Return [X, Y] of the center of cell containing provided text 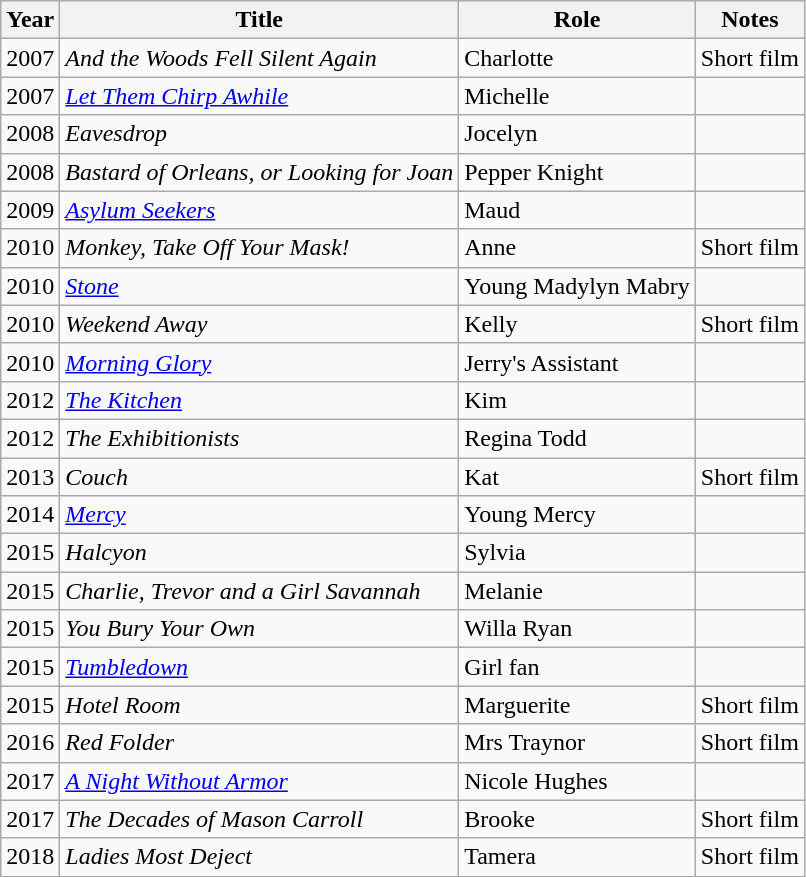
Kim [578, 400]
The Exhibitionists [260, 438]
The Decades of Mason Carroll [260, 819]
Monkey, Take Off Your Mask! [260, 248]
And the Woods Fell Silent Again [260, 58]
2013 [30, 477]
Ladies Most Deject [260, 857]
Weekend Away [260, 324]
Nicole Hughes [578, 781]
Willa Ryan [578, 629]
Michelle [578, 96]
Hotel Room [260, 705]
Tamera [578, 857]
Maud [578, 210]
Asylum Seekers [260, 210]
Anne [578, 248]
Year [30, 20]
Tumbledown [260, 667]
Charlotte [578, 58]
Morning Glory [260, 362]
Sylvia [578, 553]
Mrs Traynor [578, 743]
Couch [260, 477]
Stone [260, 286]
Melanie [578, 591]
Mercy [260, 515]
Pepper Knight [578, 172]
Bastard of Orleans, or Looking for Joan [260, 172]
Halcyon [260, 553]
Young Madylyn Mabry [578, 286]
A Night Without Armor [260, 781]
Title [260, 20]
The Kitchen [260, 400]
Jerry's Assistant [578, 362]
Young Mercy [578, 515]
Red Folder [260, 743]
Jocelyn [578, 134]
Brooke [578, 819]
2016 [30, 743]
Eavesdrop [260, 134]
Regina Todd [578, 438]
Girl fan [578, 667]
You Bury Your Own [260, 629]
Marguerite [578, 705]
Charlie, Trevor and a Girl Savannah [260, 591]
Let Them Chirp Awhile [260, 96]
2018 [30, 857]
Role [578, 20]
Kelly [578, 324]
Notes [750, 20]
2009 [30, 210]
2014 [30, 515]
Kat [578, 477]
